Output the [X, Y] coordinate of the center of the cell containing the given text.  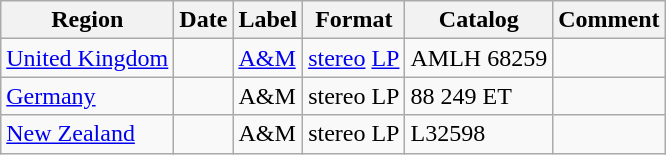
Date [204, 20]
Catalog [479, 20]
AMLH 68259 [479, 58]
United Kingdom [88, 58]
L32598 [479, 134]
Region [88, 20]
Comment [609, 20]
88 249 ET [479, 96]
New Zealand [88, 134]
Germany [88, 96]
Format [354, 20]
Label [268, 20]
